Determine the (X, Y) coordinate at the center of the cell enclosing the given text.  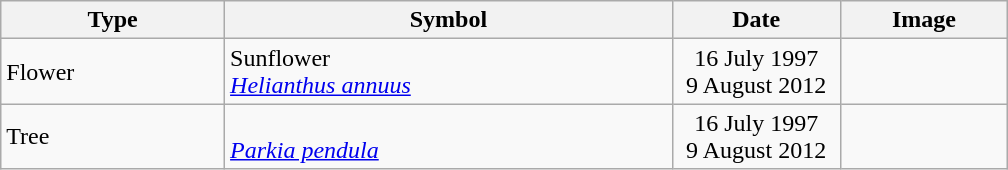
Tree (113, 136)
Type (113, 20)
Symbol (449, 20)
Image (924, 20)
SunflowerHelianthus annuus (449, 72)
Flower (113, 72)
Parkia pendula (449, 136)
Date (756, 20)
